For the text-containing cell, return its midpoint in (x, y) coordinate format. 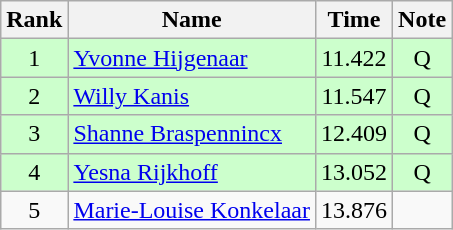
13.876 (354, 210)
4 (34, 172)
12.409 (354, 134)
Note (422, 20)
Name (192, 20)
Rank (34, 20)
11.422 (354, 58)
Yesna Rijkhoff (192, 172)
Yvonne Hijgenaar (192, 58)
Marie-Louise Konkelaar (192, 210)
Willy Kanis (192, 96)
5 (34, 210)
2 (34, 96)
Shanne Braspennincx (192, 134)
Time (354, 20)
13.052 (354, 172)
3 (34, 134)
11.547 (354, 96)
1 (34, 58)
